Capture the cell that displays the provided text and extract its [X, Y] central coordinate. 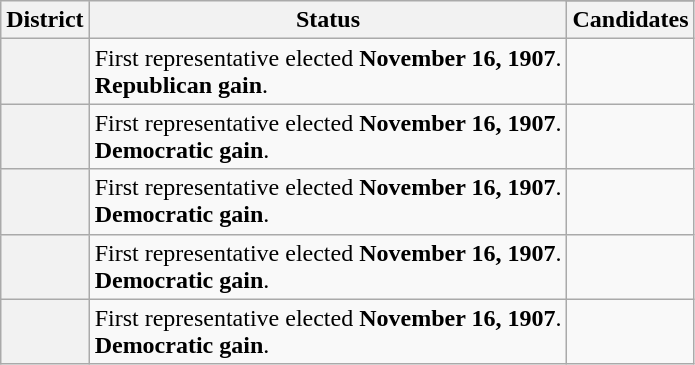
First representative elected November 16, 1907.Republican gain. [328, 72]
District [45, 20]
Status [328, 20]
Candidates [630, 20]
